For the text-containing cell, return its midpoint in (x, y) coordinate format. 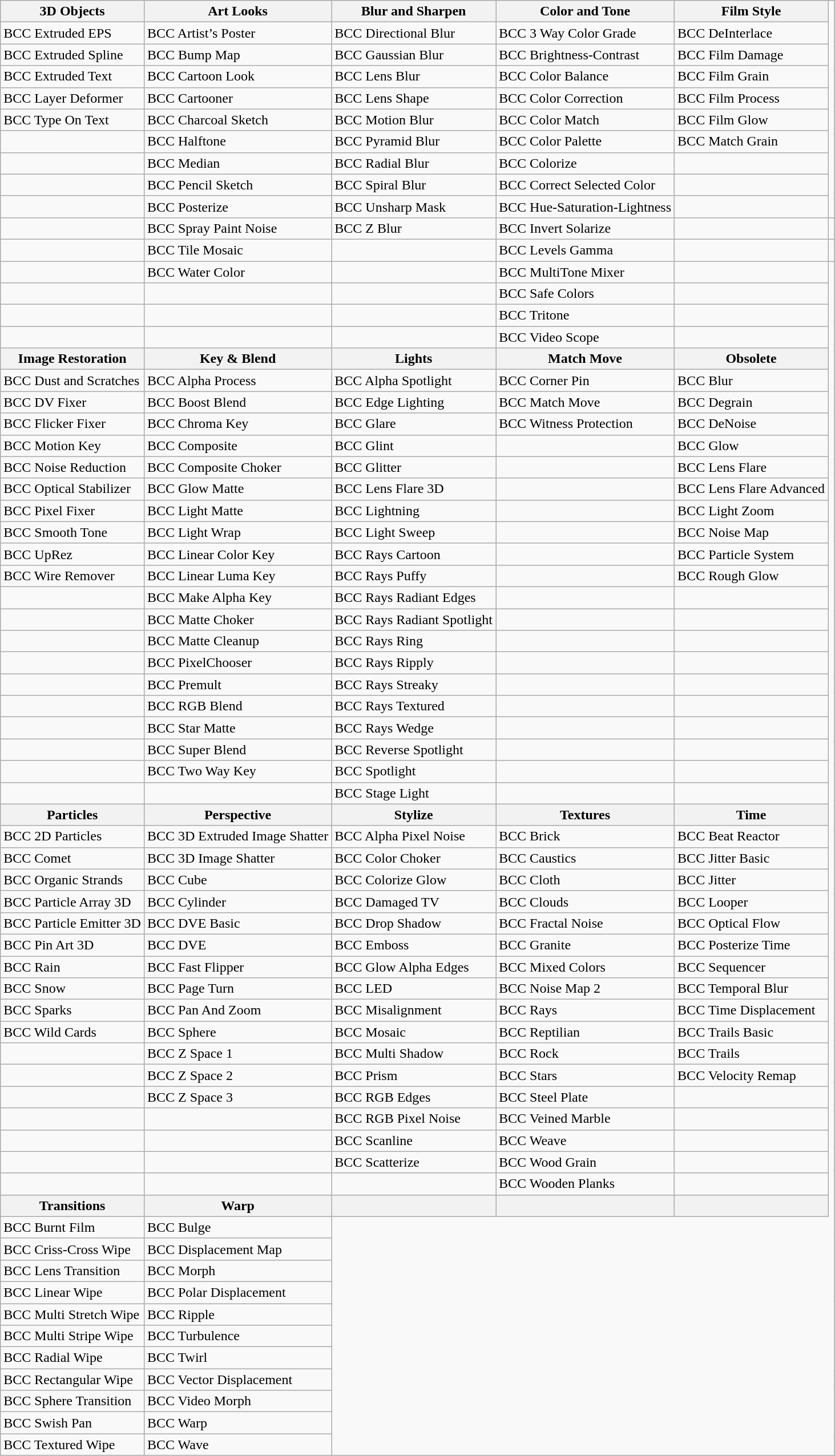
BCC Wooden Planks (586, 1184)
Obsolete (751, 359)
BCC Displacement Map (237, 1249)
BCC Film Damage (751, 55)
BCC Directional Blur (414, 33)
BCC Glow (751, 446)
Blur and Sharpen (414, 11)
BCC Particle System (751, 554)
BCC Spotlight (414, 771)
BCC Rays Radiant Spotlight (414, 619)
BCC MultiTone Mixer (586, 272)
BCC Lens Flare 3D (414, 489)
BCC Particle Array 3D (72, 901)
BCC Match Move (586, 402)
BCC Rectangular Wipe (72, 1380)
BCC Drop Shadow (414, 923)
BCC Type On Text (72, 120)
BCC Optical Stabilizer (72, 489)
BCC Granite (586, 945)
BCC DeInterlace (751, 33)
BCC Match Grain (751, 141)
BCC Spray Paint Noise (237, 228)
BCC Brick (586, 836)
BCC Lens Blur (414, 76)
BCC 3D Extruded Image Shatter (237, 836)
BCC Film Process (751, 98)
BCC Degrain (751, 402)
BCC Matte Choker (237, 619)
BCC Levels Gamma (586, 250)
Stylize (414, 815)
BCC Multi Stripe Wipe (72, 1336)
BCC Burnt Film (72, 1227)
BCC Twirl (237, 1358)
BCC Extruded Text (72, 76)
Image Restoration (72, 359)
BCC Trails (751, 1054)
Warp (237, 1206)
BCC Lens Flare Advanced (751, 489)
BCC Reptilian (586, 1032)
BCC Rain (72, 967)
BCC Rays Ring (414, 641)
BCC Stage Light (414, 793)
BCC Rock (586, 1054)
BCC Halftone (237, 141)
BCC Posterize (237, 207)
BCC Weave (586, 1140)
BCC Steel Plate (586, 1097)
BCC Multi Stretch Wipe (72, 1314)
BCC Stars (586, 1075)
BCC Prism (414, 1075)
BCC Boost Blend (237, 402)
BCC Sequencer (751, 967)
BCC Reverse Spotlight (414, 750)
BCC Polar Displacement (237, 1292)
Key & Blend (237, 359)
BCC Colorize Glow (414, 880)
BCC Two Way Key (237, 771)
BCC Organic Strands (72, 880)
BCC Sphere Transition (72, 1401)
BCC Z Blur (414, 228)
BCC Matte Cleanup (237, 641)
BCC Rays Radiant Edges (414, 597)
BCC Glow Matte (237, 489)
BCC Vector Displacement (237, 1380)
BCC Jitter (751, 880)
BCC Wild Cards (72, 1032)
BCC Looper (751, 901)
BCC Emboss (414, 945)
BCC Glitter (414, 467)
BCC Rays Wedge (414, 728)
BCC Film Glow (751, 120)
Particles (72, 815)
BCC Wave (237, 1445)
BCC Mixed Colors (586, 967)
Perspective (237, 815)
BCC Charcoal Sketch (237, 120)
BCC Linear Color Key (237, 554)
BCC LED (414, 989)
BCC Safe Colors (586, 294)
BCC 2D Particles (72, 836)
BCC Composite Choker (237, 467)
BCC Bump Map (237, 55)
BCC PixelChooser (237, 663)
BCC Linear Luma Key (237, 576)
BCC Time Displacement (751, 1010)
BCC Artist’s Poster (237, 33)
BCC Mosaic (414, 1032)
Lights (414, 359)
BCC Criss-Cross Wipe (72, 1249)
Match Move (586, 359)
BCC DeNoise (751, 424)
BCC Pyramid Blur (414, 141)
BCC Scanline (414, 1140)
BCC Light Sweep (414, 532)
BCC Video Scope (586, 337)
BCC Unsharp Mask (414, 207)
BCC DVE (237, 945)
BCC Alpha Spotlight (414, 381)
BCC Pin Art 3D (72, 945)
BCC Optical Flow (751, 923)
BCC Textured Wipe (72, 1445)
BCC Motion Key (72, 446)
BCC Cartooner (237, 98)
BCC Correct Selected Color (586, 185)
BCC RGB Edges (414, 1097)
BCC Bulge (237, 1227)
BCC Light Zoom (751, 511)
BCC Page Turn (237, 989)
BCC Turbulence (237, 1336)
BCC Rays Streaky (414, 685)
BCC Super Blend (237, 750)
BCC Rays (586, 1010)
BCC Multi Shadow (414, 1054)
BCC Wire Remover (72, 576)
BCC Snow (72, 989)
BCC Witness Protection (586, 424)
BCC Color Balance (586, 76)
BCC Fast Flipper (237, 967)
BCC Chroma Key (237, 424)
BCC Particle Emitter 3D (72, 923)
Color and Tone (586, 11)
BCC Color Match (586, 120)
BCC Layer Deformer (72, 98)
BCC Light Matte (237, 511)
BCC Glow Alpha Edges (414, 967)
BCC Alpha Pixel Noise (414, 836)
BCC Smooth Tone (72, 532)
BCC Invert Solarize (586, 228)
BCC Wood Grain (586, 1162)
BCC 3D Image Shatter (237, 858)
BCC Blur (751, 381)
BCC Lens Flare (751, 467)
BCC Lens Shape (414, 98)
BCC Radial Wipe (72, 1358)
BCC Light Wrap (237, 532)
BCC Cloth (586, 880)
BCC Z Space 2 (237, 1075)
BCC Morph (237, 1271)
Film Style (751, 11)
BCC Flicker Fixer (72, 424)
BCC Linear Wipe (72, 1292)
BCC Glare (414, 424)
BCC Noise Reduction (72, 467)
BCC Extruded Spline (72, 55)
BCC Caustics (586, 858)
BCC RGB Blend (237, 706)
BCC Extruded EPS (72, 33)
BCC Brightness-Contrast (586, 55)
BCC Water Color (237, 272)
Textures (586, 815)
BCC Star Matte (237, 728)
BCC Color Correction (586, 98)
BCC Lightning (414, 511)
BCC Noise Map 2 (586, 989)
BCC Pixel Fixer (72, 511)
BCC Lens Transition (72, 1271)
BCC Motion Blur (414, 120)
BCC Make Alpha Key (237, 597)
BCC Misalignment (414, 1010)
BCC Edge Lighting (414, 402)
BCC Jitter Basic (751, 858)
BCC Z Space 1 (237, 1054)
BCC Rough Glow (751, 576)
BCC Posterize Time (751, 945)
BCC Pencil Sketch (237, 185)
BCC Fractal Noise (586, 923)
BCC Pan And Zoom (237, 1010)
BCC Trails Basic (751, 1032)
BCC Film Grain (751, 76)
BCC Rays Puffy (414, 576)
BCC Rays Cartoon (414, 554)
BCC RGB Pixel Noise (414, 1119)
BCC Glint (414, 446)
BCC Video Morph (237, 1401)
BCC Hue-Saturation-Lightness (586, 207)
BCC 3 Way Color Grade (586, 33)
BCC Cartoon Look (237, 76)
BCC Z Space 3 (237, 1097)
BCC Cylinder (237, 901)
BCC Color Palette (586, 141)
BCC Radial Blur (414, 163)
BCC Gaussian Blur (414, 55)
BCC Sparks (72, 1010)
BCC Damaged TV (414, 901)
BCC Beat Reactor (751, 836)
BCC Veined Marble (586, 1119)
BCC Spiral Blur (414, 185)
Time (751, 815)
BCC Alpha Process (237, 381)
BCC Comet (72, 858)
BCC Warp (237, 1423)
BCC DVE Basic (237, 923)
Art Looks (237, 11)
BCC Color Choker (414, 858)
BCC Noise Map (751, 532)
BCC UpRez (72, 554)
BCC Composite (237, 446)
BCC Premult (237, 685)
BCC Velocity Remap (751, 1075)
BCC Dust and Scratches (72, 381)
BCC Median (237, 163)
BCC Swish Pan (72, 1423)
BCC Clouds (586, 901)
BCC Tritone (586, 316)
BCC Rays Textured (414, 706)
BCC Rays Ripply (414, 663)
BCC Sphere (237, 1032)
BCC Ripple (237, 1314)
BCC Cube (237, 880)
BCC Scatterize (414, 1162)
BCC Colorize (586, 163)
BCC DV Fixer (72, 402)
BCC Corner Pin (586, 381)
BCC Tile Mosaic (237, 250)
3D Objects (72, 11)
BCC Temporal Blur (751, 989)
Transitions (72, 1206)
